Extract the (x, y) coordinate from the center of the cell holding the provided text.  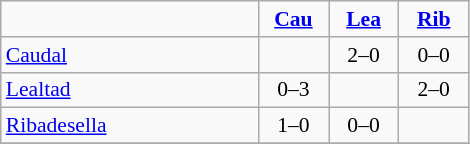
Lealtad (130, 90)
Ribadesella (130, 126)
Cau (293, 19)
0–3 (293, 90)
Caudal (130, 55)
1–0 (293, 126)
Lea (363, 19)
Rib (434, 19)
